Scan for the cell matching the given text and deliver its (x, y) coordinate at center. 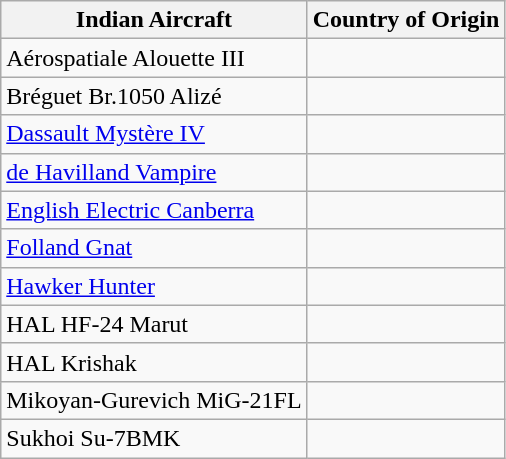
Sukhoi Su-7BMK (154, 438)
English Electric Canberra (154, 210)
HAL Krishak (154, 362)
Aérospatiale Alouette III (154, 58)
Indian Aircraft (154, 20)
Dassault Mystère IV (154, 134)
HAL HF-24 Marut (154, 324)
Hawker Hunter (154, 286)
de Havilland Vampire (154, 172)
Country of Origin (406, 20)
Mikoyan-Gurevich MiG-21FL (154, 400)
Bréguet Br.1050 Alizé (154, 96)
Folland Gnat (154, 248)
